Pinpoint the cell where the given text exists, returning its [x, y] midpoint coordinate. 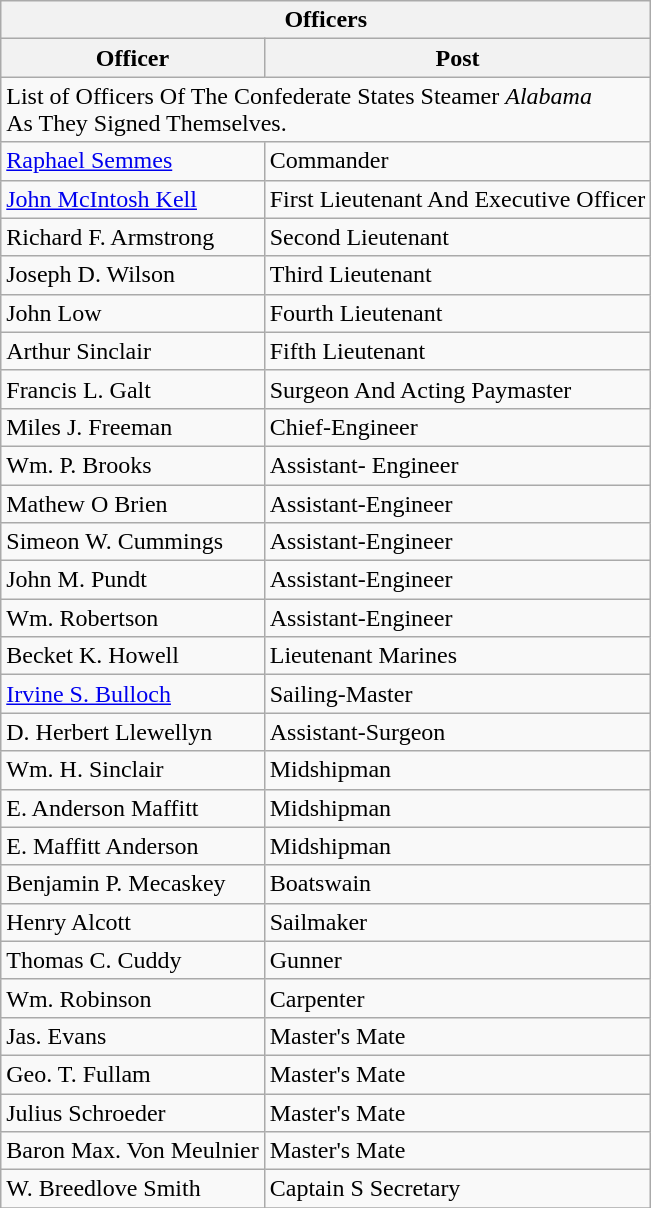
Commander [458, 161]
Assistant-Surgeon [458, 732]
Assistant- Engineer [458, 465]
Henry Alcott [132, 922]
Officers [326, 20]
Captain S Secretary [458, 1189]
Post [458, 58]
Julius Schroeder [132, 1113]
Geo. T. Fullam [132, 1074]
John Low [132, 313]
Chief-Engineer [458, 427]
John M. Pundt [132, 580]
Surgeon And Acting Paymaster [458, 389]
Wm. P. Brooks [132, 465]
Jas. Evans [132, 1036]
Boatswain [458, 884]
Thomas C. Cuddy [132, 960]
Fifth Lieutenant [458, 351]
Benjamin P. Mecaskey [132, 884]
Third Lieutenant [458, 275]
Arthur Sinclair [132, 351]
Becket K. Howell [132, 656]
Miles J. Freeman [132, 427]
Sailmaker [458, 922]
Wm. Robinson [132, 998]
Fourth Lieutenant [458, 313]
Lieutenant Marines [458, 656]
John McIntosh Kell [132, 199]
Raphael Semmes [132, 161]
W. Breedlove Smith [132, 1189]
Simeon W. Cummings [132, 542]
Irvine S. Bulloch [132, 694]
E. Maffitt Anderson [132, 846]
E. Anderson Maffitt [132, 808]
Richard F. Armstrong [132, 237]
Officer [132, 58]
Wm. Robertson [132, 618]
Wm. H. Sinclair [132, 770]
First Lieutenant And Executive Officer [458, 199]
Gunner [458, 960]
List of Officers Of The Confederate States Steamer AlabamaAs They Signed Themselves. [326, 110]
Joseph D. Wilson [132, 275]
Carpenter [458, 998]
Mathew O Brien [132, 503]
Sailing-Master [458, 694]
Second Lieutenant [458, 237]
D. Herbert Llewellyn [132, 732]
Baron Max. Von Meulnier [132, 1151]
Francis L. Galt [132, 389]
